For the text-containing cell, return its midpoint in (x, y) coordinate format. 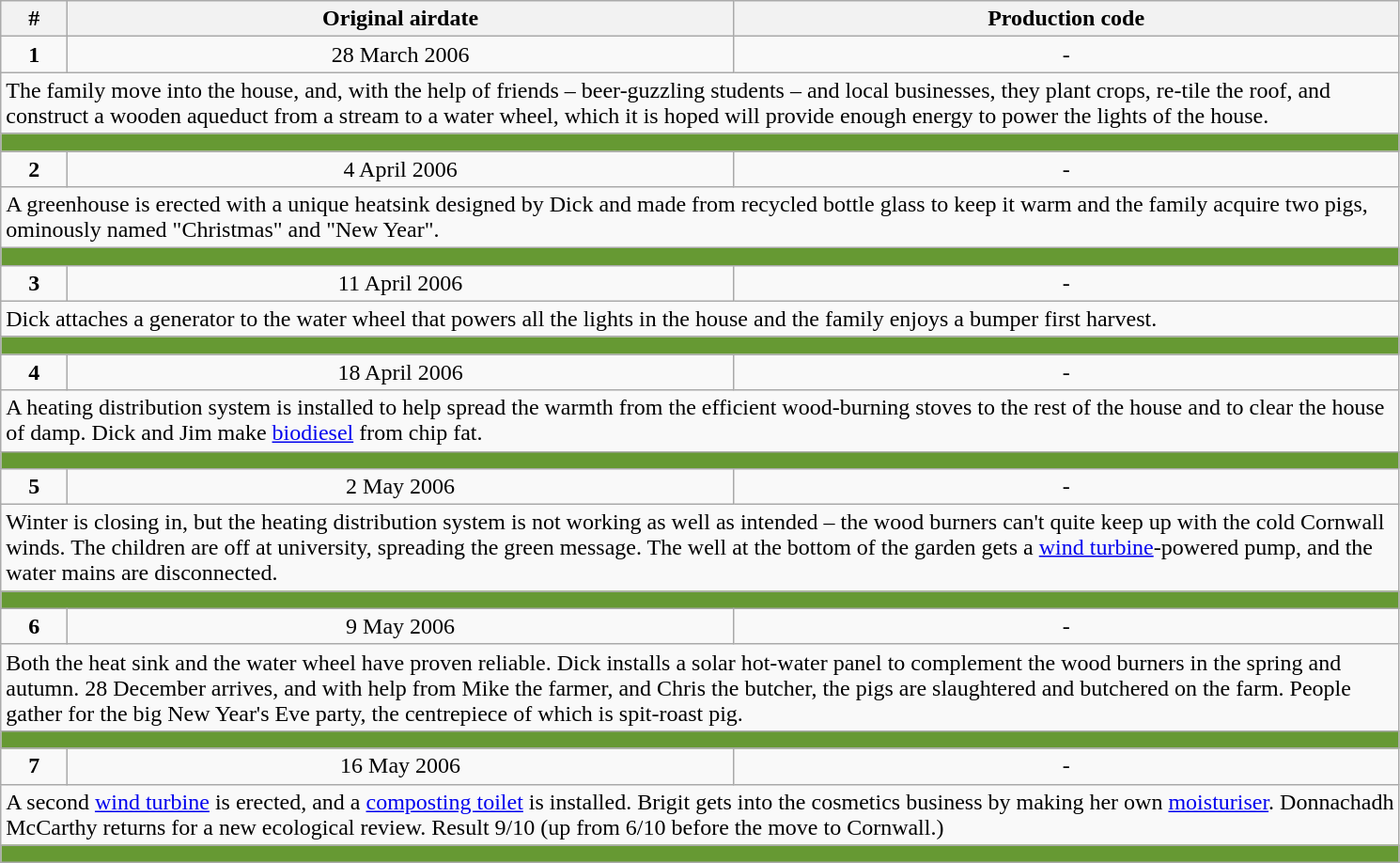
5 (34, 487)
2 (34, 168)
# (34, 19)
7 (34, 766)
Production code (1066, 19)
9 May 2006 (400, 626)
6 (34, 626)
Dick attaches a generator to the water wheel that powers all the lights in the house and the family enjoys a bumper first harvest. (700, 319)
Original airdate (400, 19)
16 May 2006 (400, 766)
28 March 2006 (400, 55)
18 April 2006 (400, 372)
2 May 2006 (400, 487)
1 (34, 55)
4 April 2006 (400, 168)
11 April 2006 (400, 283)
4 (34, 372)
3 (34, 283)
